Scan for the cell matching the given text and deliver its (x, y) coordinate at center. 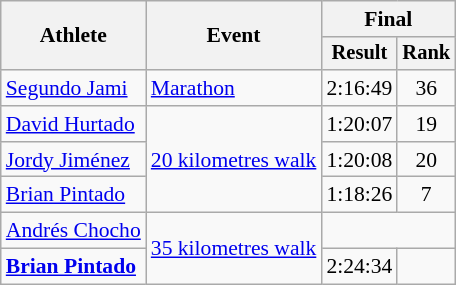
Jordy Jiménez (74, 160)
1:20:08 (359, 160)
David Hurtado (74, 124)
20 kilometres walk (234, 160)
36 (426, 88)
Result (359, 54)
Rank (426, 54)
Event (234, 36)
Final (388, 19)
20 (426, 160)
1:18:26 (359, 195)
Athlete (74, 36)
35 kilometres walk (234, 248)
1:20:07 (359, 124)
Segundo Jami (74, 88)
Marathon (234, 88)
2:16:49 (359, 88)
19 (426, 124)
7 (426, 195)
2:24:34 (359, 267)
Andrés Chocho (74, 231)
